Find where the given text appears and provide that cell's center as [X, Y] coordinate. 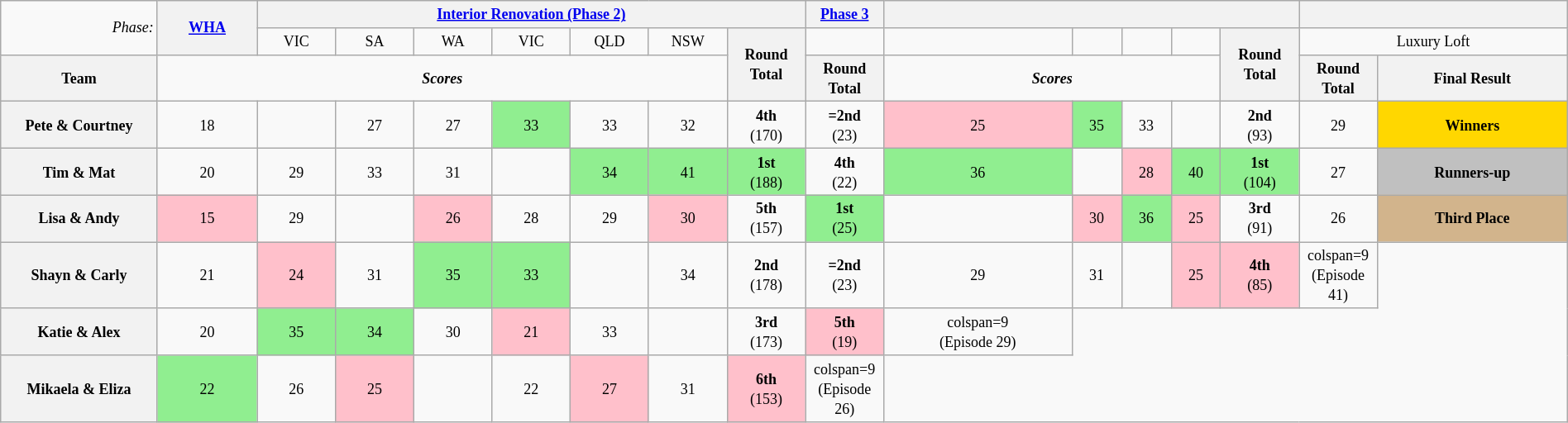
WA [453, 41]
1st(104) [1260, 172]
41 [688, 172]
Runners-up [1472, 172]
WHA [207, 28]
Mikaela & Eliza [79, 388]
SA [375, 41]
colspan=9 (Episode 26) [845, 388]
1st(188) [766, 172]
2nd(178) [766, 276]
Shayn & Carly [79, 276]
Lisa & Andy [79, 218]
5th(157) [766, 218]
Team [79, 78]
Phase 3 [845, 15]
24 [296, 276]
4th(170) [766, 126]
Katie & Alex [79, 332]
NSW [688, 41]
3rd(91) [1260, 218]
QLD [610, 41]
5th(19) [845, 332]
Final Result [1472, 78]
colspan=9 (Episode 29) [978, 332]
Interior Renovation (Phase 2) [531, 15]
15 [207, 218]
colspan=9 (Episode 41) [1338, 276]
18 [207, 126]
Phase: [79, 28]
Third Place [1472, 218]
4th(85) [1260, 276]
3rd(173) [766, 332]
2nd(93) [1260, 126]
Tim & Mat [79, 172]
1st(25) [845, 218]
Pete & Courtney [79, 126]
32 [688, 126]
6th(153) [766, 388]
Winners [1472, 126]
4th(22) [845, 172]
Luxury Loft [1434, 41]
40 [1196, 172]
